Find where the given text appears and provide that cell's center as (X, Y) coordinate. 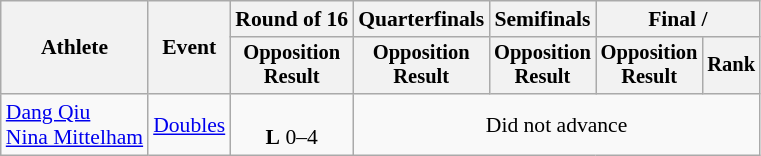
Doubles (189, 124)
Rank (731, 66)
Event (189, 48)
Final / (678, 19)
L 0–4 (292, 124)
Semifinals (542, 19)
Did not advance (556, 124)
Round of 16 (292, 19)
Quarterfinals (421, 19)
Athlete (74, 48)
Dang QiuNina Mittelham (74, 124)
